Determine the [X, Y] coordinate at the center of the cell enclosing the given text.  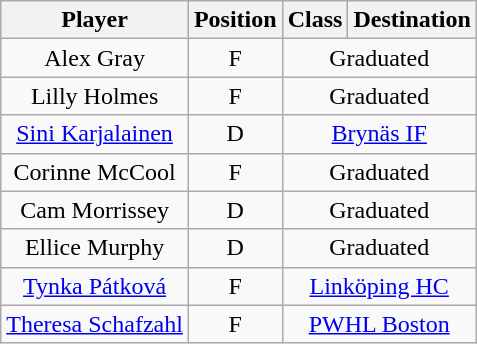
Ellice Murphy [95, 248]
Linköping HC [379, 286]
Player [95, 20]
Position [235, 20]
Brynäs IF [379, 134]
Destination [412, 20]
PWHL Boston [379, 324]
Sini Karjalainen [95, 134]
Theresa Schafzahl [95, 324]
Corinne McCool [95, 172]
Class [315, 20]
Tynka Pátková [95, 286]
Cam Morrissey [95, 210]
Lilly Holmes [95, 96]
Alex Gray [95, 58]
